Output the (X, Y) coordinate of the center of the cell containing the given text.  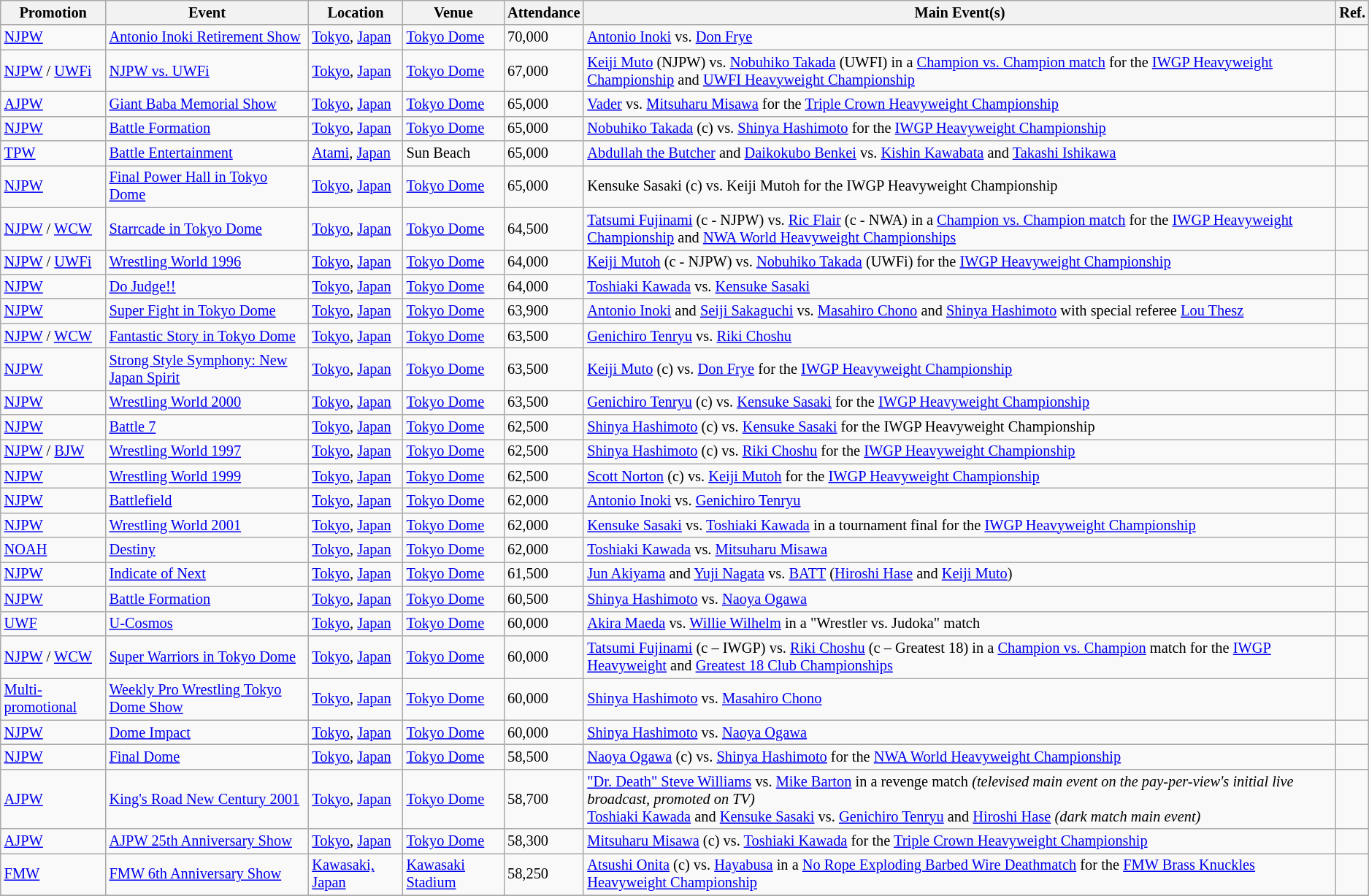
58,250 (543, 874)
60,500 (543, 599)
Kawasaki, Japan (355, 874)
Abdullah the Butcher and Daikokubo Benkei vs. Kishin Kawabata and Takashi Ishikawa (959, 153)
Fantastic Story in Tokyo Dome (207, 336)
Kawasaki Stadium (453, 874)
Wrestling World 2000 (207, 402)
Strong Style Symphony: New Japan Spirit (207, 369)
Venue (453, 12)
Genichiro Tenryu (c) vs. Kensuke Sasaki for the IWGP Heavyweight Championship (959, 402)
Wrestling World 1999 (207, 476)
Shinya Hashimoto (c) vs. Riki Choshu for the IWGP Heavyweight Championship (959, 451)
Event (207, 12)
58,300 (543, 841)
Main Event(s) (959, 12)
Multi-promotional (53, 699)
Shinya Hashimoto vs. Masahiro Chono (959, 699)
NJPW vs. UWFi (207, 71)
Keiji Muto (NJPW) vs. Nobuhiko Takada (UWFI) in a Champion vs. Champion match for the IWGP Heavyweight Championship and UWFI Heavyweight Championship (959, 71)
58,500 (543, 757)
Super Warriors in Tokyo Dome (207, 656)
Antonio Inoki Retirement Show (207, 37)
Indicate of Next (207, 574)
Battlefield (207, 500)
UWF (53, 624)
Dome Impact (207, 732)
Scott Norton (c) vs. Keiji Mutoh for the IWGP Heavyweight Championship (959, 476)
TPW (53, 153)
Super Fight in Tokyo Dome (207, 311)
Wrestling World 2001 (207, 525)
Nobuhiko Takada (c) vs. Shinya Hashimoto for the IWGP Heavyweight Championship (959, 129)
70,000 (543, 37)
Final Power Hall in Tokyo Dome (207, 186)
FMW (53, 874)
Toshiaki Kawada vs. Mitsuharu Misawa (959, 550)
NJPW / BJW (53, 451)
Wrestling World 1997 (207, 451)
Keiji Mutoh (c - NJPW) vs. Nobuhiko Takada (UWFi) for the IWGP Heavyweight Championship (959, 262)
Battle 7 (207, 427)
Sun Beach (453, 153)
Shinya Hashimoto (c) vs. Kensuke Sasaki for the IWGP Heavyweight Championship (959, 427)
Attendance (543, 12)
67,000 (543, 71)
NOAH (53, 550)
Antonio Inoki vs. Genichiro Tenryu (959, 500)
Atami, Japan (355, 153)
61,500 (543, 574)
Antonio Inoki vs. Don Frye (959, 37)
Promotion (53, 12)
58,700 (543, 799)
Location (355, 12)
Weekly Pro Wrestling Tokyo Dome Show (207, 699)
Kensuke Sasaki vs. Toshiaki Kawada in a tournament final for the IWGP Heavyweight Championship (959, 525)
Keiji Muto (c) vs. Don Frye for the IWGP Heavyweight Championship (959, 369)
Atsushi Onita (c) vs. Hayabusa in a No Rope Exploding Barbed Wire Deathmatch for the FMW Brass Knuckles Heavyweight Championship (959, 874)
63,900 (543, 311)
Jun Akiyama and Yuji Nagata vs. BATT (Hiroshi Hase and Keiji Muto) (959, 574)
Akira Maeda vs. Willie Wilhelm in a "Wrestler vs. Judoka" match (959, 624)
U-Cosmos (207, 624)
Kensuke Sasaki (c) vs. Keiji Mutoh for the IWGP Heavyweight Championship (959, 186)
Toshiaki Kawada vs. Kensuke Sasaki (959, 286)
Mitsuharu Misawa (c) vs. Toshiaki Kawada for the Triple Crown Heavyweight Championship (959, 841)
64,500 (543, 229)
FMW 6th Anniversary Show (207, 874)
Antonio Inoki and Seiji Sakaguchi vs. Masahiro Chono and Shinya Hashimoto with special referee Lou Thesz (959, 311)
Ref. (1352, 12)
Battle Entertainment (207, 153)
Vader vs. Mitsuharu Misawa for the Triple Crown Heavyweight Championship (959, 104)
Final Dome (207, 757)
AJPW 25th Anniversary Show (207, 841)
Destiny (207, 550)
Do Judge!! (207, 286)
Genichiro Tenryu vs. Riki Choshu (959, 336)
Naoya Ogawa (c) vs. Shinya Hashimoto for the NWA World Heavyweight Championship (959, 757)
Wrestling World 1996 (207, 262)
Starrcade in Tokyo Dome (207, 229)
King's Road New Century 2001 (207, 799)
Giant Baba Memorial Show (207, 104)
